Detect which cell encompasses the target text, then output its (x, y) center coordinate. 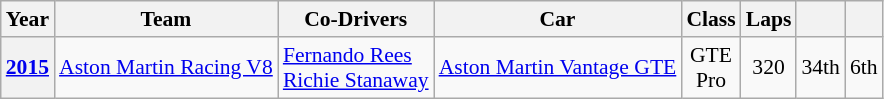
Co-Drivers (356, 19)
Team (166, 19)
Aston Martin Vantage GTE (558, 68)
Aston Martin Racing V8 (166, 68)
2015 (28, 68)
6th (864, 68)
GTEPro (710, 68)
Class (710, 19)
Fernando Rees Richie Stanaway (356, 68)
34th (820, 68)
Year (28, 19)
Laps (769, 19)
320 (769, 68)
Car (558, 19)
